Identify which cell holds the provided text, then report its (X, Y) central coordinate. 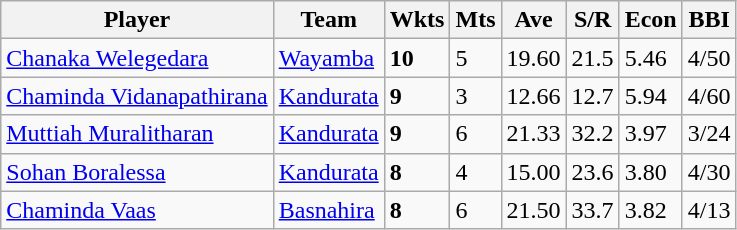
19.60 (534, 58)
Chaminda Vaas (137, 210)
Muttiah Muralitharan (137, 134)
3 (476, 96)
Sohan Boralessa (137, 172)
12.66 (534, 96)
21.50 (534, 210)
S/R (592, 20)
Team (328, 20)
Ave (534, 20)
Chaminda Vidanapathirana (137, 96)
Mts (476, 20)
10 (417, 58)
4/13 (709, 210)
4 (476, 172)
3.82 (650, 210)
33.7 (592, 210)
5.46 (650, 58)
21.33 (534, 134)
Wayamba (328, 58)
Player (137, 20)
5.94 (650, 96)
12.7 (592, 96)
Econ (650, 20)
23.6 (592, 172)
5 (476, 58)
4/30 (709, 172)
4/50 (709, 58)
4/60 (709, 96)
3/24 (709, 134)
Chanaka Welegedara (137, 58)
Wkts (417, 20)
21.5 (592, 58)
Basnahira (328, 210)
3.97 (650, 134)
BBI (709, 20)
15.00 (534, 172)
32.2 (592, 134)
3.80 (650, 172)
